Provide the [X, Y] coordinate of the cell's center where the given text is located.  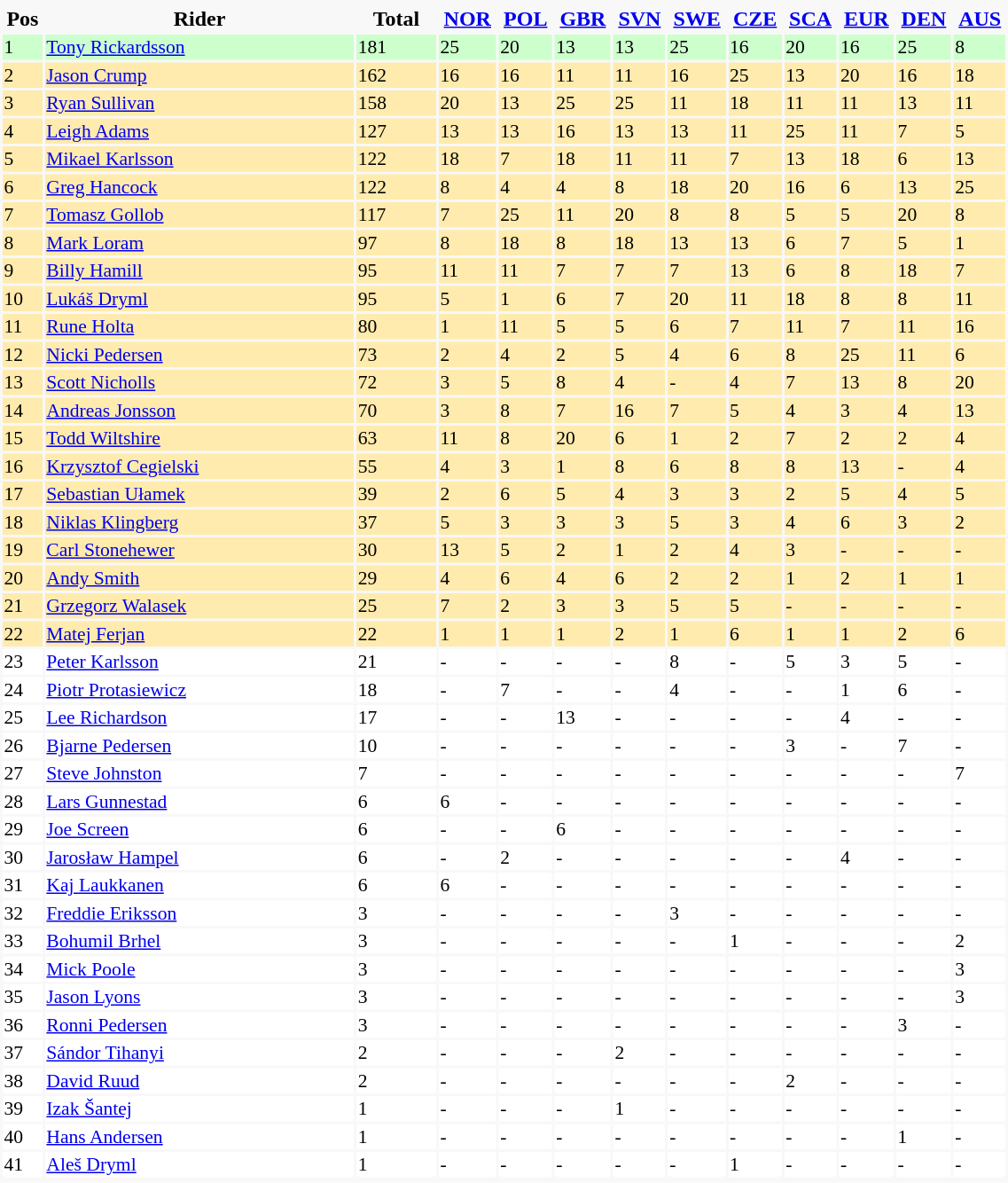
Scott Nicholls [199, 382]
24 [23, 690]
DEN [924, 19]
117 [396, 215]
Lukáš Dryml [199, 298]
SVN [640, 19]
Nicki Pedersen [199, 355]
GBR [583, 19]
David Ruud [199, 1080]
40 [23, 1137]
Joe Screen [199, 829]
Leigh Adams [199, 131]
Niklas Klingberg [199, 521]
Carl Stonehewer [199, 550]
28 [23, 802]
AUS [981, 19]
Sándor Tihanyi [199, 1053]
Rune Holta [199, 326]
Greg Hancock [199, 186]
Pos [23, 19]
NOR [468, 19]
Total [396, 19]
12 [23, 355]
19 [23, 550]
127 [396, 131]
15 [23, 438]
Andreas Jonsson [199, 410]
63 [396, 438]
36 [23, 1025]
Mark Loram [199, 243]
Piotr Protasiewicz [199, 690]
SWE [697, 19]
33 [23, 941]
9 [23, 270]
32 [23, 913]
Hans Andersen [199, 1137]
Mick Poole [199, 968]
CZE [755, 19]
38 [23, 1080]
23 [23, 662]
Bohumil Brhel [199, 941]
EUR [866, 19]
14 [23, 410]
31 [23, 885]
Tomasz Gollob [199, 215]
Rider [199, 19]
Ryan Sullivan [199, 103]
Bjarne Pedersen [199, 745]
Tony Rickardsson [199, 47]
Grzegorz Walasek [199, 606]
Lars Gunnestad [199, 802]
72 [396, 382]
Lee Richardson [199, 717]
POL [526, 19]
Steve Johnston [199, 773]
Mikael Karlsson [199, 159]
73 [396, 355]
Todd Wiltshire [199, 438]
Peter Karlsson [199, 662]
Jason Crump [199, 74]
Ronni Pedersen [199, 1025]
97 [396, 243]
Krzysztof Cegielski [199, 466]
181 [396, 47]
Matej Ferjan [199, 633]
55 [396, 466]
80 [396, 326]
SCA [810, 19]
Aleš Dryml [199, 1164]
158 [396, 103]
35 [23, 997]
Izak Šantej [199, 1109]
26 [23, 745]
70 [396, 410]
Jarosław Hampel [199, 857]
27 [23, 773]
41 [23, 1164]
34 [23, 968]
Andy Smith [199, 578]
Sebastian Ułamek [199, 494]
Billy Hamill [199, 270]
Freddie Eriksson [199, 913]
162 [396, 74]
Kaj Laukkanen [199, 885]
Jason Lyons [199, 997]
